Capture the cell that displays the provided text and extract its [x, y] central coordinate. 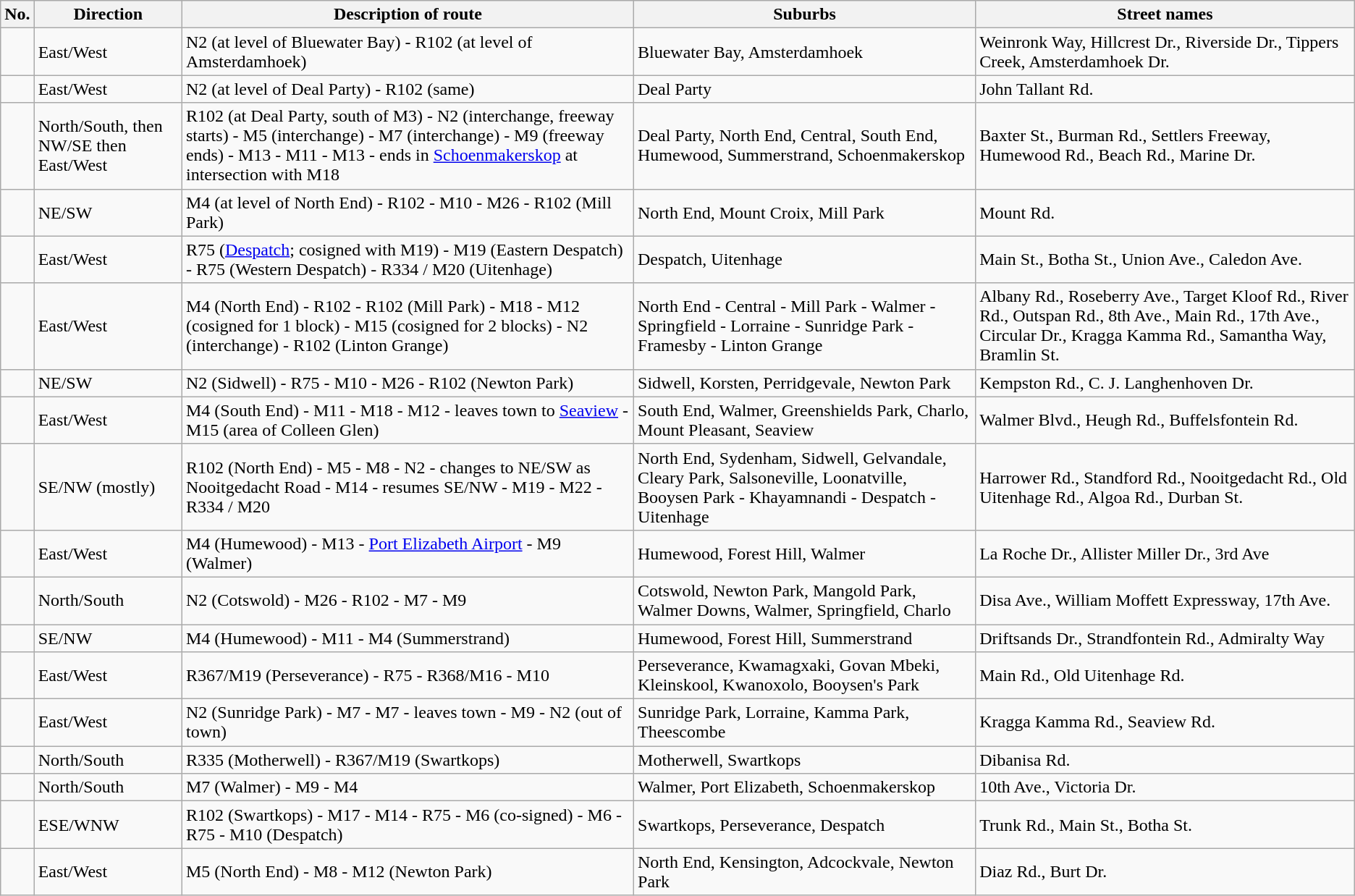
N2 (Sunridge Park) - M7 - M7 - leaves town - M9 - N2 (out of town) [408, 722]
Mount Rd. [1165, 213]
R367/M19 (Perseverance) - R75 - R368/M16 - M10 [408, 676]
N2 (Sidwell) - R75 - M10 - M26 - R102 (Newton Park) [408, 383]
Harrower Rd., Standford Rd., Nooitgedacht Rd., Old Uitenhage Rd., Algoa Rd., Durban St. [1165, 486]
Perseverance, Kwamagxaki, Govan Mbeki, Kleinskool, Kwanoxolo, Booysen's Park [805, 676]
John Tallant Rd. [1165, 89]
No. [17, 14]
Humewood, Forest Hill, Walmer [805, 553]
Description of route [408, 14]
Swartkops, Perseverance, Despatch [805, 825]
Sidwell, Korsten, Perridgevale, Newton Park [805, 383]
M5 (North End) - M8 - M12 (Newton Park) [408, 871]
Humewood, Forest Hill, Summerstrand [805, 638]
SE/NW [108, 638]
South End, Walmer, Greenshields Park, Charlo, Mount Pleasant, Seaview [805, 420]
Walmer, Port Elizabeth, Schoenmakerskop [805, 787]
N2 (at level of Bluewater Bay) - R102 (at level of Amsterdamhoek) [408, 52]
Motherwell, Swartkops [805, 760]
Street names [1165, 14]
Sunridge Park, Lorraine, Kamma Park, Theescombe [805, 722]
North End, Mount Croix, Mill Park [805, 213]
Dibanisa Rd. [1165, 760]
Deal Party [805, 89]
R335 (Motherwell) - R367/M19 (Swartkops) [408, 760]
Driftsands Dr., Strandfontein Rd., Admiralty Way [1165, 638]
M4 (at level of North End) - R102 - M10 - M26 - R102 (Mill Park) [408, 213]
Cotswold, Newton Park, Mangold Park, Walmer Downs, Walmer, Springfield, Charlo [805, 601]
Suburbs [805, 14]
ESE/WNW [108, 825]
North End - Central - Mill Park - Walmer - Springfield - Lorraine - Sunridge Park - Framesby - Linton Grange [805, 326]
R75 (Despatch; cosigned with M19) - M19 (Eastern Despatch) - R75 (Western Despatch) - R334 / M20 (Uitenhage) [408, 259]
Trunk Rd., Main St., Botha St. [1165, 825]
North End, Kensington, Adcockvale, Newton Park [805, 871]
M7 (Walmer) - M9 - M4 [408, 787]
Direction [108, 14]
Main Rd., Old Uitenhage Rd. [1165, 676]
10th Ave., Victoria Dr. [1165, 787]
R102 (North End) - M5 - M8 - N2 - changes to NE/SW as Nooitgedacht Road - M14 - resumes SE/NW - M19 - M22 - R334 / M20 [408, 486]
Main St., Botha St., Union Ave., Caledon Ave. [1165, 259]
La Roche Dr., Allister Miller Dr., 3rd Ave [1165, 553]
North/South, then NW/SE then East/West [108, 146]
Weinronk Way, Hillcrest Dr., Riverside Dr., Tippers Creek, Amsterdamhoek Dr. [1165, 52]
Diaz Rd., Burt Dr. [1165, 871]
Kempston Rd., C. J. Langhenhoven Dr. [1165, 383]
North End, Sydenham, Sidwell, Gelvandale, Cleary Park, Salsoneville, Loonatville, Booysen Park - Khayamnandi - Despatch - Uitenhage [805, 486]
Walmer Blvd., Heugh Rd., Buffelsfontein Rd. [1165, 420]
R102 (Swartkops) - M17 - M14 - R75 - M6 (co-signed) - M6 - R75 - M10 (Despatch) [408, 825]
M4 (South End) - M11 - M18 - M12 - leaves town to Seaview - M15 (area of Colleen Glen) [408, 420]
SE/NW (mostly) [108, 486]
Kragga Kamma Rd., Seaview Rd. [1165, 722]
Disa Ave., William Moffett Expressway, 17th Ave. [1165, 601]
Bluewater Bay, Amsterdamhoek [805, 52]
Despatch, Uitenhage [805, 259]
N2 (at level of Deal Party) - R102 (same) [408, 89]
Deal Party, North End, Central, South End, Humewood, Summerstrand, Schoenmakerskop [805, 146]
N2 (Cotswold) - M26 - R102 - M7 - M9 [408, 601]
M4 (North End) - R102 - R102 (Mill Park) - M18 - M12 (cosigned for 1 block) - M15 (cosigned for 2 blocks) - N2 (interchange) - R102 (Linton Grange) [408, 326]
M4 (Humewood) - M13 - Port Elizabeth Airport - M9 (Walmer) [408, 553]
M4 (Humewood) - M11 - M4 (Summerstrand) [408, 638]
Baxter St., Burman Rd., Settlers Freeway, Humewood Rd., Beach Rd., Marine Dr. [1165, 146]
